For the text-containing cell, return its midpoint in (x, y) coordinate format. 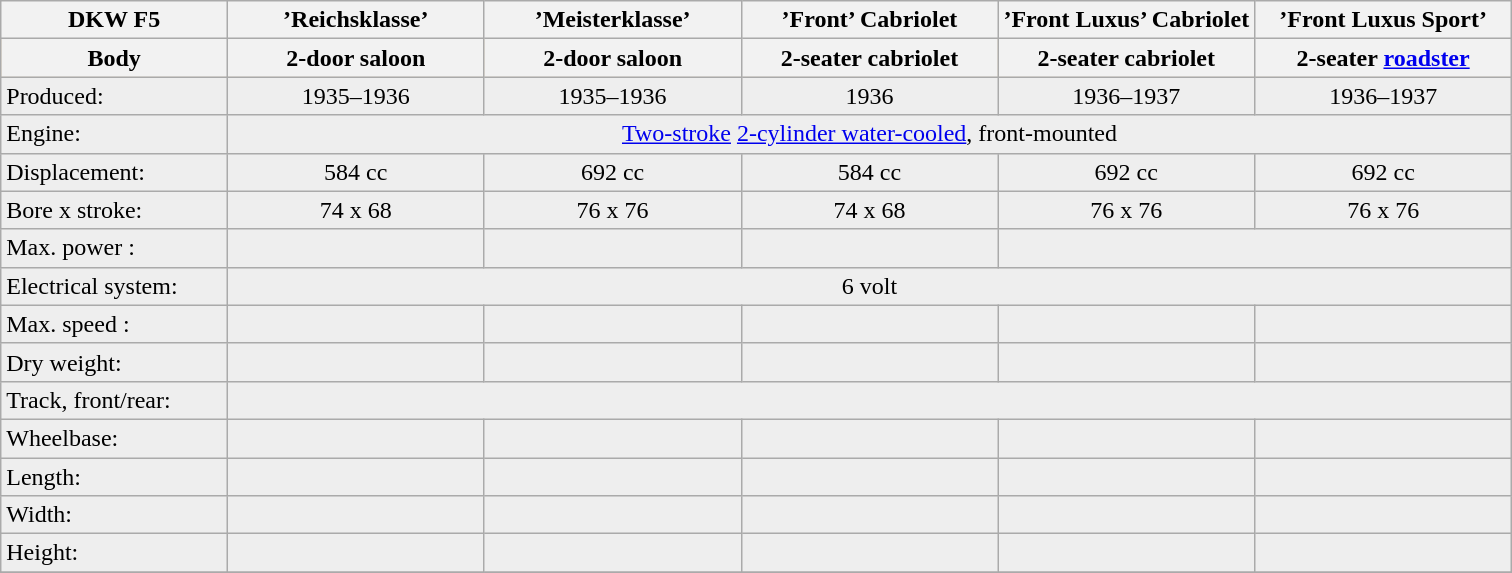
Max. power : (114, 248)
Dry weight: (114, 362)
’Reichsklasse’ (356, 20)
2-seater roadster (1384, 58)
Width: (114, 515)
Displacement: (114, 172)
6 volt (869, 286)
’Front Luxus’ Cabriolet (1126, 20)
Height: (114, 553)
1936 (870, 96)
Bore x stroke: (114, 210)
Body (114, 58)
Max. speed : (114, 324)
Two-stroke 2-cylinder water-cooled, front-mounted (869, 134)
Electrical system: (114, 286)
’Front’ Cabriolet (870, 20)
Wheelbase: (114, 438)
Length: (114, 477)
Track, front/rear: (114, 400)
Produced: (114, 96)
Engine: (114, 134)
’Meisterklasse’ (612, 20)
’Front Luxus Sport’ (1384, 20)
DKW F5 (114, 20)
